Return [X, Y] of the center of cell containing provided text 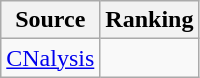
CNalysis [50, 58]
Ranking [150, 20]
Source [50, 20]
